Provide the [x, y] coordinate of the cell's center where the given text is located.  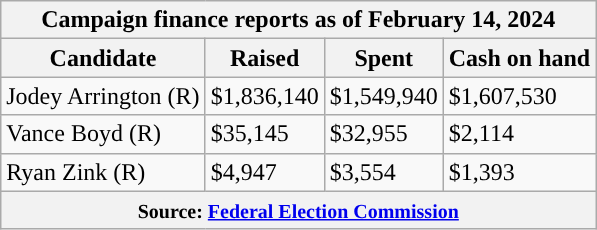
Jodey Arrington (R) [103, 96]
$2,114 [519, 134]
Cash on hand [519, 58]
Spent [384, 58]
$3,554 [384, 172]
Candidate [103, 58]
Campaign finance reports as of February 14, 2024 [298, 20]
$1,393 [519, 172]
$4,947 [264, 172]
$35,145 [264, 134]
Vance Boyd (R) [103, 134]
$1,607,530 [519, 96]
Ryan Zink (R) [103, 172]
Source: Federal Election Commission [298, 210]
$1,549,940 [384, 96]
$1,836,140 [264, 96]
Raised [264, 58]
$32,955 [384, 134]
